Return [x, y] of the center of cell containing provided text 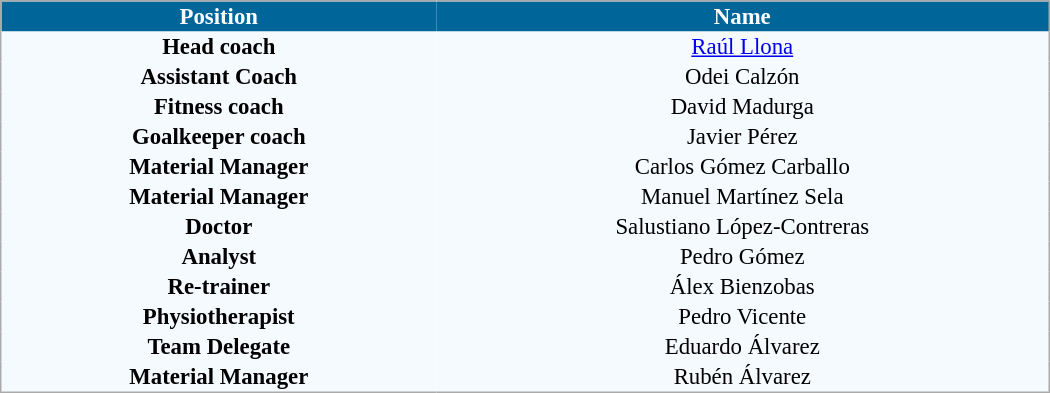
Carlos Gómez Carballo [742, 167]
Rubén Álvarez [742, 377]
Raúl Llona [742, 47]
Head coach [218, 47]
Javier Pérez [742, 137]
Manuel Martínez Sela [742, 197]
Odei Calzón [742, 77]
Analyst [218, 257]
Goalkeeper coach [218, 137]
Álex Bienzobas [742, 287]
Re-trainer [218, 287]
Name [742, 16]
Assistant Coach [218, 77]
Physiotherapist [218, 317]
Doctor [218, 227]
Team Delegate [218, 347]
Eduardo Álvarez [742, 347]
Position [218, 16]
Fitness coach [218, 107]
Pedro Gómez [742, 257]
Salustiano López-Contreras [742, 227]
Pedro Vicente [742, 317]
David Madurga [742, 107]
